Output the [x, y] coordinate of the center of the cell containing the given text.  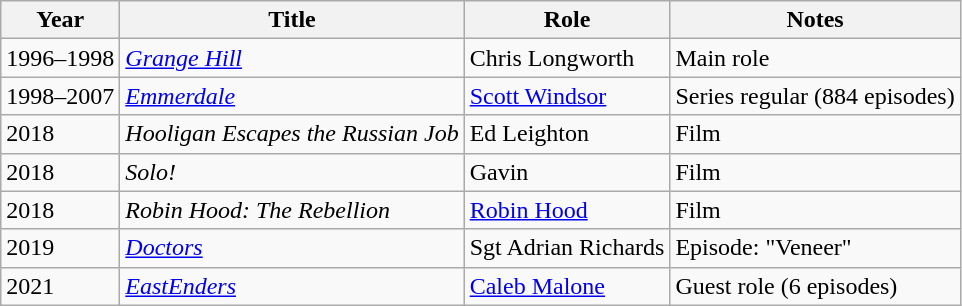
Ed Leighton [567, 134]
Doctors [292, 248]
Episode: "Veneer" [815, 248]
Robin Hood [567, 210]
Grange Hill [292, 58]
Emmerdale [292, 96]
Gavin [567, 172]
Hooligan Escapes the Russian Job [292, 134]
Sgt Adrian Richards [567, 248]
1996–1998 [60, 58]
Notes [815, 20]
EastEnders [292, 286]
Chris Longworth [567, 58]
1998–2007 [60, 96]
Title [292, 20]
Solo! [292, 172]
Caleb Malone [567, 286]
Scott Windsor [567, 96]
2021 [60, 286]
Main role [815, 58]
Role [567, 20]
2019 [60, 248]
Year [60, 20]
Robin Hood: The Rebellion [292, 210]
Series regular (884 episodes) [815, 96]
Guest role (6 episodes) [815, 286]
